Locate the cell with the specified text and output its [x, y] center coordinate. 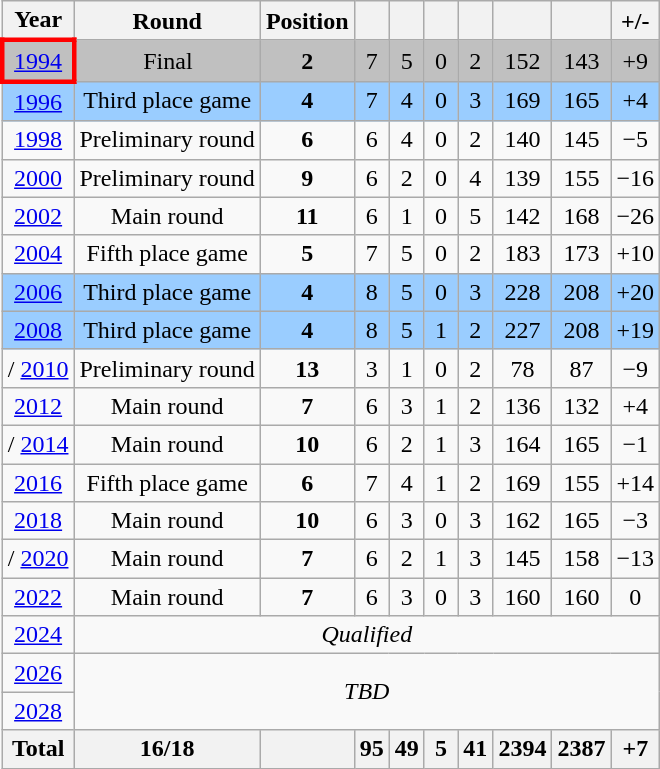
+7 [636, 749]
+20 [636, 292]
228 [522, 292]
2387 [582, 749]
164 [522, 444]
2026 [38, 673]
−13 [636, 559]
142 [522, 216]
Total [38, 749]
78 [522, 368]
+10 [636, 254]
2024 [38, 635]
139 [522, 178]
41 [476, 749]
−26 [636, 216]
Qualified [367, 635]
2016 [38, 483]
2022 [38, 597]
1994 [38, 60]
183 [522, 254]
−16 [636, 178]
Round [167, 21]
140 [522, 140]
132 [582, 406]
+9 [636, 60]
2002 [38, 216]
13 [307, 368]
Position [307, 21]
2008 [38, 330]
−1 [636, 444]
2000 [38, 178]
+/- [636, 21]
/ 2010 [38, 368]
158 [582, 559]
Year [38, 21]
/ 2014 [38, 444]
152 [522, 60]
1998 [38, 140]
136 [522, 406]
−5 [636, 140]
−9 [636, 368]
2028 [38, 711]
16/18 [167, 749]
2018 [38, 521]
2006 [38, 292]
9 [307, 178]
2394 [522, 749]
+14 [636, 483]
49 [406, 749]
/ 2020 [38, 559]
1996 [38, 101]
11 [307, 216]
−3 [636, 521]
Final [167, 60]
2004 [38, 254]
2012 [38, 406]
173 [582, 254]
162 [522, 521]
95 [372, 749]
168 [582, 216]
TBD [367, 692]
+19 [636, 330]
227 [522, 330]
143 [582, 60]
87 [582, 368]
